From the cell containing the given text, extract its center point as [X, Y] coordinate. 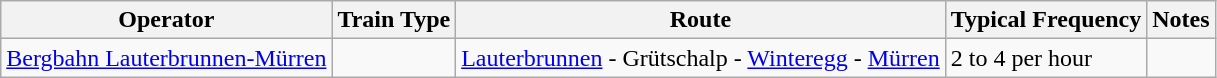
Train Type [394, 20]
Route [701, 20]
Operator [166, 20]
Bergbahn Lauterbrunnen-Mürren [166, 58]
Lauterbrunnen - Grütschalp - Winteregg - Mürren [701, 58]
2 to 4 per hour [1046, 58]
Notes [1181, 20]
Typical Frequency [1046, 20]
